Determine the [X, Y] coordinate at the center of the cell enclosing the given text.  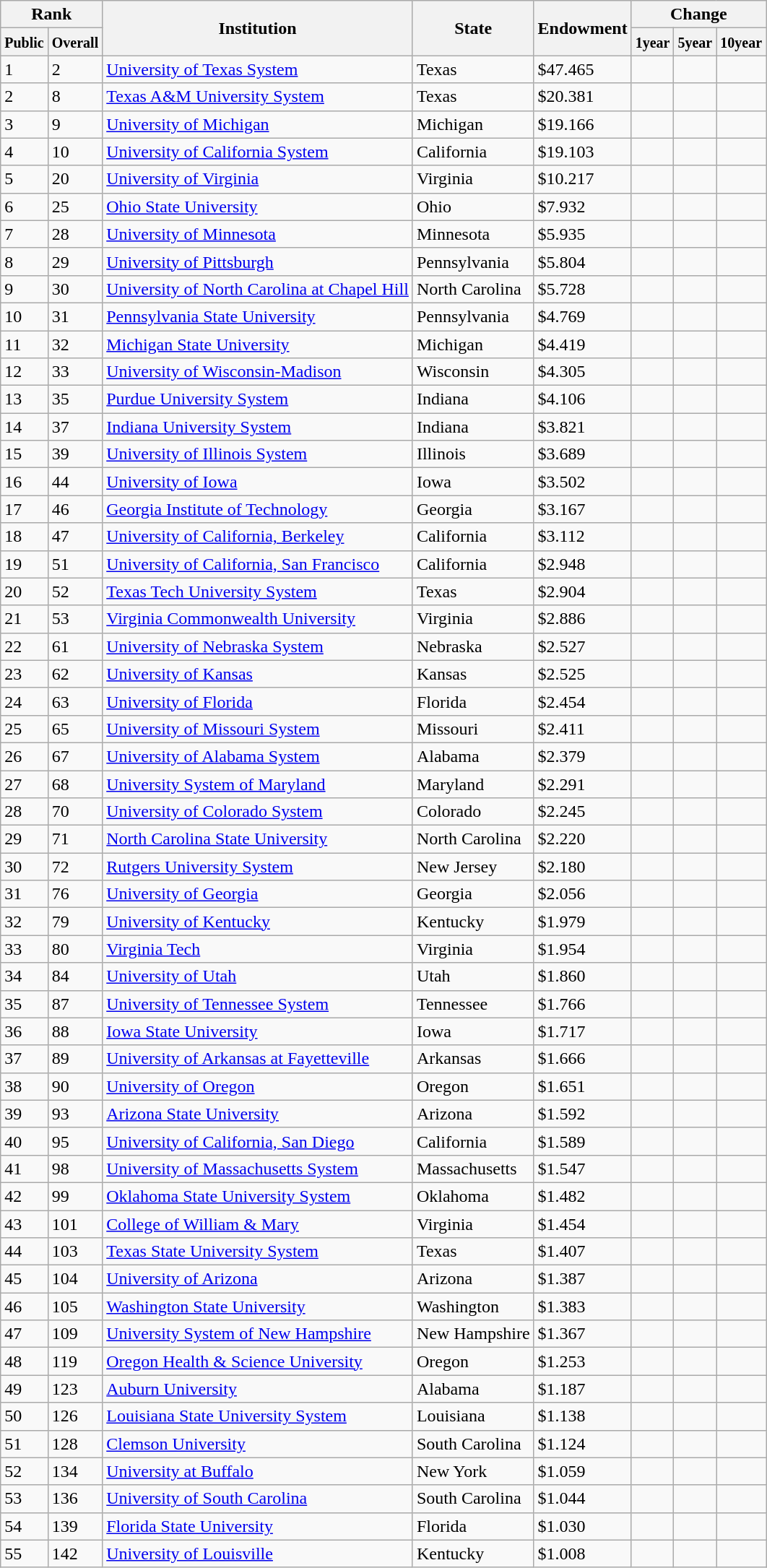
105 [75, 1307]
88 [75, 1031]
$1.954 [582, 949]
Virginia Tech [258, 949]
University at Buffalo [258, 1471]
Arkansas [473, 1059]
Indiana University System [258, 427]
$1.008 [582, 1554]
Tennessee [473, 1004]
University of South Carolina [258, 1499]
4 [25, 152]
Ohio [473, 207]
$2.886 [582, 619]
50 [25, 1416]
Maryland [473, 784]
University of Texas System [258, 69]
5year [695, 42]
Louisiana State University System [258, 1416]
$2.904 [582, 592]
$1.482 [582, 1196]
76 [75, 894]
24 [25, 701]
15 [25, 454]
90 [75, 1086]
State [473, 28]
123 [75, 1389]
Auburn University [258, 1389]
27 [25, 784]
26 [25, 756]
College of William & Mary [258, 1224]
University of North Carolina at Chapel Hill [258, 289]
$3.112 [582, 537]
38 [25, 1086]
$1.253 [582, 1361]
Oklahoma [473, 1196]
University of Utah [258, 976]
Change [698, 14]
University of Nebraska System [258, 646]
70 [75, 812]
93 [75, 1114]
Florida State University [258, 1526]
$4.106 [582, 399]
Colorado [473, 812]
Texas Tech University System [258, 592]
University of Kentucky [258, 922]
Oregon Health & Science University [258, 1361]
$5.935 [582, 234]
$19.166 [582, 124]
109 [75, 1334]
University of Oregon [258, 1086]
$1.138 [582, 1416]
University of Virginia [258, 179]
New Jersey [473, 867]
62 [75, 674]
University of California, San Diego [258, 1141]
Georgia Institute of Technology [258, 509]
$4.769 [582, 316]
$2.180 [582, 867]
142 [75, 1554]
Endowment [582, 28]
$2.454 [582, 701]
University of California, Berkeley [258, 537]
$10.217 [582, 179]
University of Minnesota [258, 234]
Michigan State University [258, 345]
10year [741, 42]
University of Iowa [258, 482]
$1.044 [582, 1499]
Pennsylvania State University [258, 316]
University of Tennessee System [258, 1004]
University of Georgia [258, 894]
23 [25, 674]
Oklahoma State University System [258, 1196]
139 [75, 1526]
$1.979 [582, 922]
19 [25, 564]
$2.245 [582, 812]
Nebraska [473, 646]
63 [75, 701]
68 [75, 784]
$2.525 [582, 674]
$1.651 [582, 1086]
61 [75, 646]
$1.187 [582, 1389]
Louisiana [473, 1416]
Arizona State University [258, 1114]
$1.407 [582, 1252]
$1.860 [582, 976]
$5.804 [582, 261]
17 [25, 509]
University of Kansas [258, 674]
54 [25, 1526]
Rutgers University System [258, 867]
$2.411 [582, 729]
University of California, San Francisco [258, 564]
128 [75, 1444]
101 [75, 1224]
42 [25, 1196]
Clemson University [258, 1444]
41 [25, 1169]
3 [25, 124]
95 [75, 1141]
Missouri [473, 729]
$2.527 [582, 646]
University of Arkansas at Fayetteville [258, 1059]
Ohio State University [258, 207]
$1.766 [582, 1004]
$3.689 [582, 454]
North Carolina State University [258, 839]
$3.167 [582, 509]
Utah [473, 976]
34 [25, 976]
$3.502 [582, 482]
$19.103 [582, 152]
University of Michigan [258, 124]
University System of Maryland [258, 784]
126 [75, 1416]
$1.124 [582, 1444]
48 [25, 1361]
40 [25, 1141]
79 [75, 922]
Texas A&M University System [258, 97]
Virginia Commonwealth University [258, 619]
Purdue University System [258, 399]
University System of New Hampshire [258, 1334]
New York [473, 1471]
12 [25, 372]
5 [25, 179]
$1.383 [582, 1307]
$1.589 [582, 1141]
18 [25, 537]
98 [75, 1169]
13 [25, 399]
University of Colorado System [258, 812]
67 [75, 756]
7 [25, 234]
43 [25, 1224]
119 [75, 1361]
$1.666 [582, 1059]
11 [25, 345]
1year [653, 42]
$1.367 [582, 1334]
University of Louisville [258, 1554]
Illinois [473, 454]
$2.220 [582, 839]
$2.056 [582, 894]
$2.948 [582, 564]
89 [75, 1059]
Public [25, 42]
University of Alabama System [258, 756]
84 [75, 976]
21 [25, 619]
Institution [258, 28]
87 [75, 1004]
1 [25, 69]
University of Florida [258, 701]
Washington State University [258, 1307]
$1.387 [582, 1279]
Texas State University System [258, 1252]
Massachusetts [473, 1169]
University of Illinois System [258, 454]
55 [25, 1554]
Washington [473, 1307]
$7.932 [582, 207]
99 [75, 1196]
22 [25, 646]
$47.465 [582, 69]
$1.030 [582, 1526]
71 [75, 839]
Kansas [473, 674]
University of Arizona [258, 1279]
$4.419 [582, 345]
Iowa State University [258, 1031]
80 [75, 949]
University of Massachusetts System [258, 1169]
University of Pittsburgh [258, 261]
$20.381 [582, 97]
University of California System [258, 152]
$2.379 [582, 756]
Rank [52, 14]
Minnesota [473, 234]
$1.717 [582, 1031]
45 [25, 1279]
Wisconsin [473, 372]
$1.547 [582, 1169]
14 [25, 427]
36 [25, 1031]
$2.291 [582, 784]
$4.305 [582, 372]
16 [25, 482]
Overall [75, 42]
University of Missouri System [258, 729]
$1.592 [582, 1114]
103 [75, 1252]
University of Wisconsin-Madison [258, 372]
$5.728 [582, 289]
New Hampshire [473, 1334]
134 [75, 1471]
72 [75, 867]
6 [25, 207]
104 [75, 1279]
65 [75, 729]
49 [25, 1389]
136 [75, 1499]
$1.059 [582, 1471]
$3.821 [582, 427]
$1.454 [582, 1224]
